Capture the cell that displays the provided text and extract its (x, y) central coordinate. 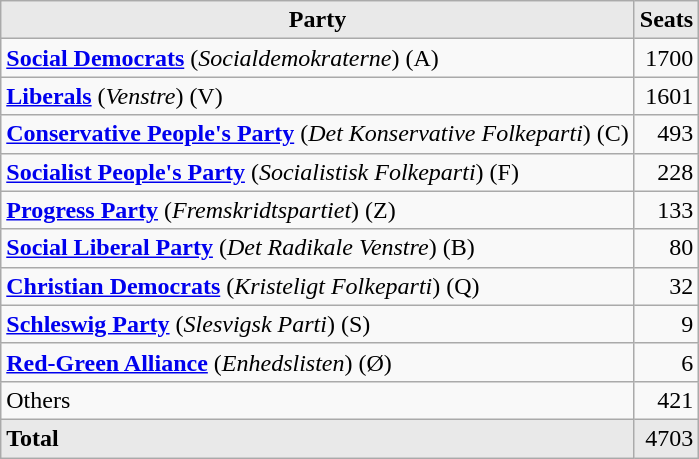
Others (318, 400)
Total (318, 438)
4703 (666, 438)
493 (666, 134)
Social Liberal Party (Det Radikale Venstre) (B) (318, 248)
Socialist People's Party (Socialistisk Folkeparti) (F) (318, 172)
80 (666, 248)
421 (666, 400)
Social Democrats (Socialdemokraterne) (A) (318, 58)
6 (666, 362)
Seats (666, 20)
Progress Party (Fremskridtspartiet) (Z) (318, 210)
228 (666, 172)
Party (318, 20)
Liberals (Venstre) (V) (318, 96)
1700 (666, 58)
133 (666, 210)
1601 (666, 96)
Schleswig Party (Slesvigsk Parti) (S) (318, 324)
Christian Democrats (Kristeligt Folkeparti) (Q) (318, 286)
9 (666, 324)
Red-Green Alliance (Enhedslisten) (Ø) (318, 362)
Conservative People's Party (Det Konservative Folkeparti) (C) (318, 134)
32 (666, 286)
